Locate the cell with the specified text and output its [x, y] center coordinate. 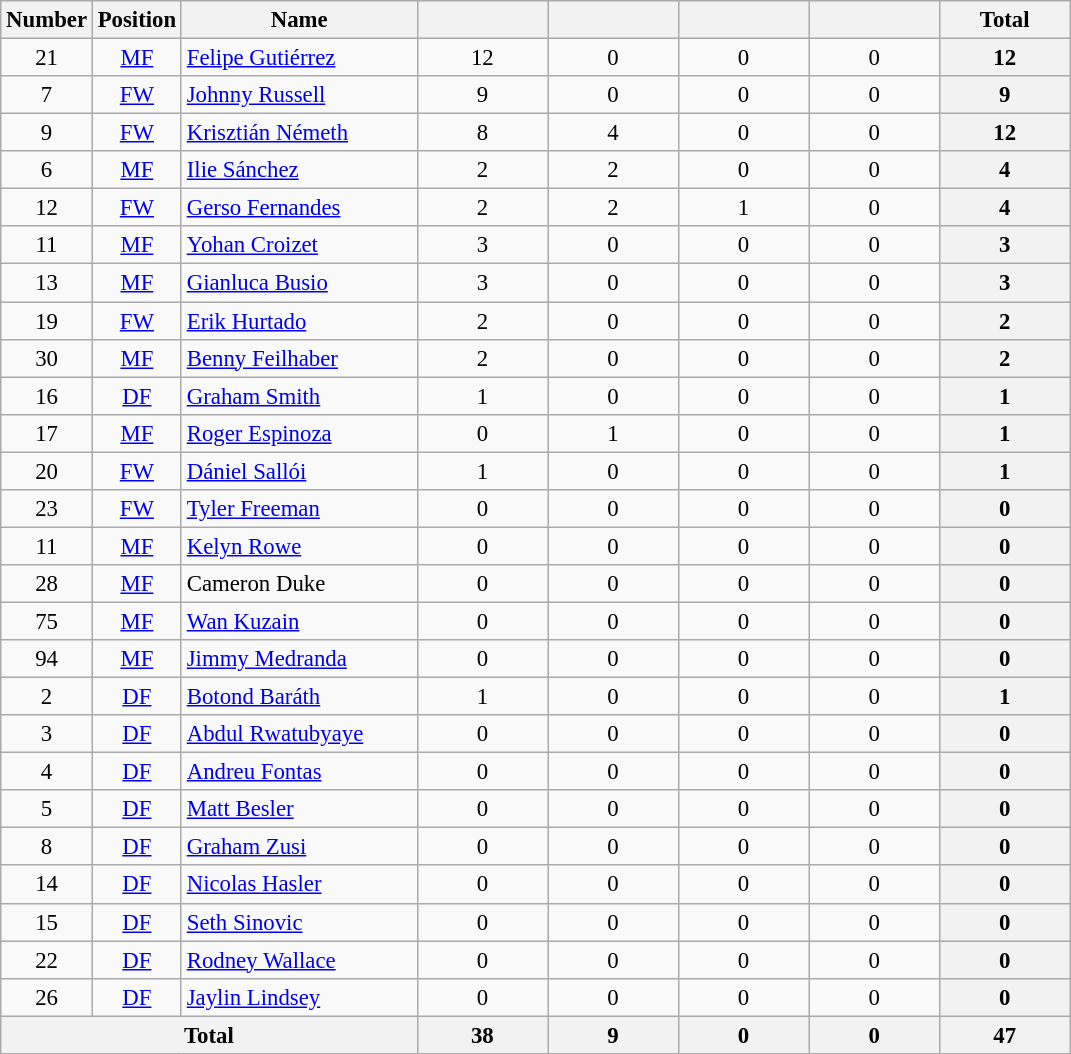
21 [47, 58]
Krisztián Németh [299, 133]
14 [47, 885]
Number [47, 20]
16 [47, 396]
75 [47, 621]
26 [47, 997]
Matt Besler [299, 809]
Johnny Russell [299, 95]
28 [47, 584]
Abdul Rwatubyaye [299, 734]
Gerso Fernandes [299, 208]
47 [1004, 1035]
Seth Sinovic [299, 922]
30 [47, 358]
Yohan Croizet [299, 245]
Ilie Sánchez [299, 170]
17 [47, 433]
6 [47, 170]
Wan Kuzain [299, 621]
Dániel Sallói [299, 471]
Felipe Gutiérrez [299, 58]
Graham Zusi [299, 847]
19 [47, 321]
7 [47, 95]
22 [47, 960]
Jimmy Medranda [299, 659]
Gianluca Busio [299, 283]
Tyler Freeman [299, 509]
Andreu Fontas [299, 772]
Graham Smith [299, 396]
Jaylin Lindsey [299, 997]
Cameron Duke [299, 584]
94 [47, 659]
5 [47, 809]
23 [47, 509]
15 [47, 922]
20 [47, 471]
Name [299, 20]
Position [136, 20]
13 [47, 283]
Botond Baráth [299, 697]
Rodney Wallace [299, 960]
38 [482, 1035]
Roger Espinoza [299, 433]
Erik Hurtado [299, 321]
Benny Feilhaber [299, 358]
Nicolas Hasler [299, 885]
Kelyn Rowe [299, 546]
